For the text-containing cell, return its midpoint in [x, y] coordinate format. 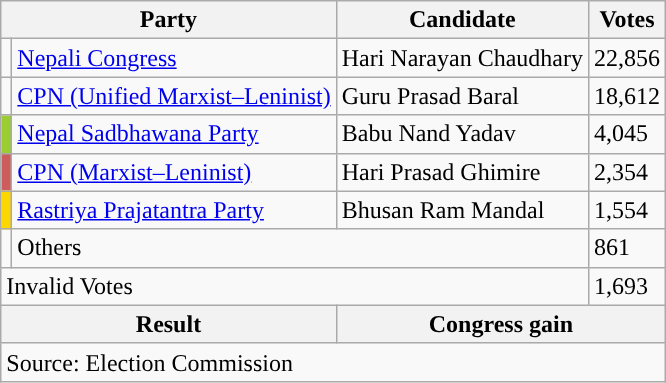
Nepali Congress [174, 58]
18,612 [626, 96]
Invalid Votes [295, 286]
861 [626, 248]
Hari Prasad Ghimire [462, 172]
22,856 [626, 58]
1,554 [626, 210]
Result [168, 324]
2,354 [626, 172]
Guru Prasad Baral [462, 96]
Source: Election Commission [334, 362]
Hari Narayan Chaudhary [462, 58]
4,045 [626, 134]
Nepal Sadbhawana Party [174, 134]
Congress gain [500, 324]
Votes [626, 20]
Bhusan Ram Mandal [462, 210]
CPN (Unified Marxist–Leninist) [174, 96]
Rastriya Prajatantra Party [174, 210]
Candidate [462, 20]
Party [168, 20]
1,693 [626, 286]
CPN (Marxist–Leninist) [174, 172]
Others [300, 248]
Babu Nand Yadav [462, 134]
